Provide the [X, Y] coordinate of the cell's center where the given text is located.  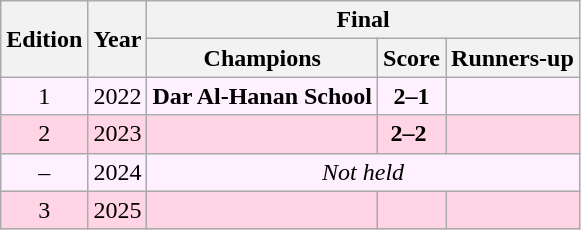
Final [363, 20]
Not held [363, 172]
2–1 [412, 96]
2025 [118, 210]
Year [118, 39]
3 [44, 210]
2023 [118, 134]
Edition [44, 39]
2022 [118, 96]
2–2 [412, 134]
1 [44, 96]
Runners-up [513, 58]
2024 [118, 172]
Score [412, 58]
– [44, 172]
Champions [262, 58]
2 [44, 134]
Dar Al-Hanan School [262, 96]
